Scan for the cell matching the given text and deliver its (X, Y) coordinate at center. 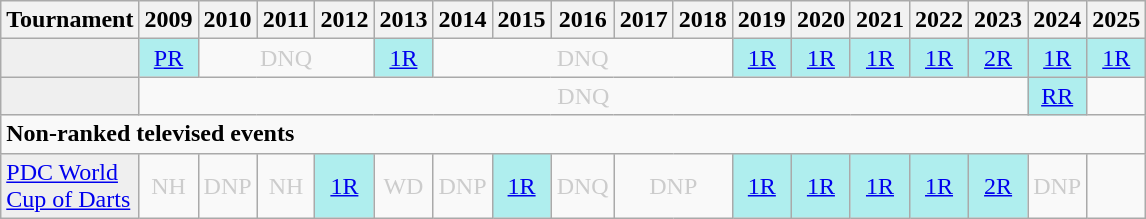
2011 (286, 20)
2016 (582, 20)
2010 (228, 20)
2017 (644, 20)
2023 (998, 20)
2014 (462, 20)
PR (168, 58)
2020 (820, 20)
2025 (1116, 20)
2024 (1058, 20)
2009 (168, 20)
2021 (880, 20)
RR (1058, 96)
2019 (762, 20)
2012 (344, 20)
2022 (940, 20)
2013 (404, 20)
WD (404, 186)
Non-ranked televised events (574, 134)
2015 (522, 20)
2018 (702, 20)
PDC World Cup of Darts (70, 186)
Tournament (70, 20)
